Capture the cell that displays the provided text and extract its (X, Y) central coordinate. 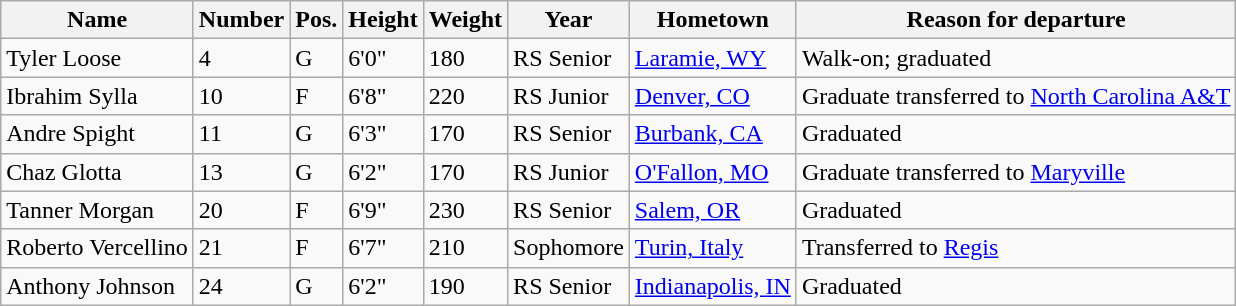
24 (241, 286)
Graduate transferred to North Carolina A&T (1016, 96)
Transferred to Regis (1016, 248)
6'8" (383, 96)
O'Fallon, MO (712, 172)
Walk-on; graduated (1016, 58)
20 (241, 210)
180 (465, 58)
13 (241, 172)
Denver, CO (712, 96)
Name (98, 20)
Chaz Glotta (98, 172)
Burbank, CA (712, 134)
230 (465, 210)
Anthony Johnson (98, 286)
6'9" (383, 210)
4 (241, 58)
Hometown (712, 20)
6'0" (383, 58)
Andre Spight (98, 134)
Laramie, WY (712, 58)
190 (465, 286)
220 (465, 96)
21 (241, 248)
Number (241, 20)
Tyler Loose (98, 58)
11 (241, 134)
Height (383, 20)
210 (465, 248)
Ibrahim Sylla (98, 96)
6'3" (383, 134)
Tanner Morgan (98, 210)
Reason for departure (1016, 20)
10 (241, 96)
Turin, Italy (712, 248)
Pos. (316, 20)
Indianapolis, IN (712, 286)
Weight (465, 20)
6'7" (383, 248)
Roberto Vercellino (98, 248)
Salem, OR (712, 210)
Year (569, 20)
Sophomore (569, 248)
Graduate transferred to Maryville (1016, 172)
